Return the [X, Y] coordinate for the center point of the cell that contains the specified text.  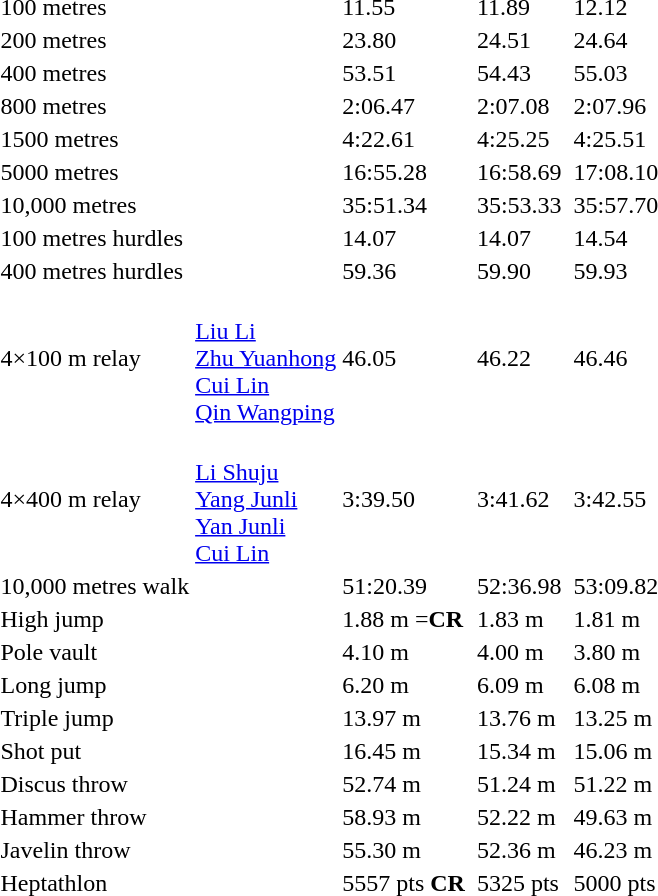
15.34 m [519, 751]
4.10 m [404, 652]
Li ShujuYang JunliYan JunliCui Lin [266, 499]
52.36 m [519, 850]
2:07.08 [519, 106]
52.74 m [404, 784]
3:39.50 [404, 499]
46.22 [519, 358]
4:25.25 [519, 139]
1.83 m [519, 619]
52:36.98 [519, 586]
51.24 m [519, 784]
59.36 [404, 271]
59.90 [519, 271]
46.05 [404, 358]
2:06.47 [404, 106]
51:20.39 [404, 586]
4.00 m [519, 652]
13.76 m [519, 718]
16.45 m [404, 751]
13.97 m [404, 718]
1.88 m =CR [404, 619]
53.51 [404, 73]
4:22.61 [404, 139]
Liu LiZhu YuanhongCui LinQin Wangping [266, 358]
55.30 m [404, 850]
6.09 m [519, 685]
6.20 m [404, 685]
16:58.69 [519, 172]
52.22 m [519, 817]
54.43 [519, 73]
35:51.34 [404, 205]
16:55.28 [404, 172]
3:41.62 [519, 499]
23.80 [404, 40]
58.93 m [404, 817]
24.51 [519, 40]
35:53.33 [519, 205]
